Extract the [X, Y] coordinate from the center of the cell holding the provided text.  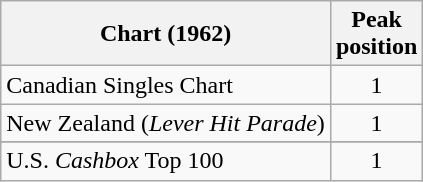
Peakposition [376, 34]
New Zealand (Lever Hit Parade) [166, 123]
U.S. Cashbox Top 100 [166, 161]
Canadian Singles Chart [166, 85]
Chart (1962) [166, 34]
